Determine the (x, y) coordinate at the center of the cell enclosing the given text.  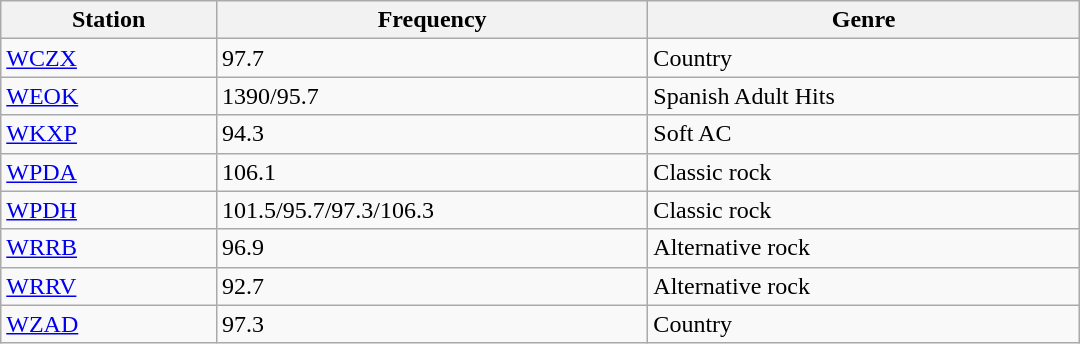
WRRB (109, 248)
101.5/95.7/97.3/106.3 (432, 210)
WRRV (109, 286)
97.3 (432, 324)
WKXP (109, 134)
WEOK (109, 96)
WCZX (109, 58)
Spanish Adult Hits (864, 96)
1390/95.7 (432, 96)
94.3 (432, 134)
Soft AC (864, 134)
WZAD (109, 324)
92.7 (432, 286)
WPDA (109, 172)
97.7 (432, 58)
Station (109, 20)
106.1 (432, 172)
96.9 (432, 248)
WPDH (109, 210)
Genre (864, 20)
Frequency (432, 20)
